For the text-containing cell, return its midpoint in [x, y] coordinate format. 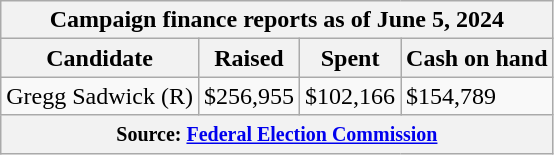
Campaign finance reports as of June 5, 2024 [277, 20]
$154,789 [477, 96]
$256,955 [248, 96]
Raised [248, 58]
Cash on hand [477, 58]
$102,166 [350, 96]
Source: Federal Election Commission [277, 134]
Candidate [100, 58]
Spent [350, 58]
Gregg Sadwick (R) [100, 96]
